From the cell containing the given text, extract its center point as (X, Y) coordinate. 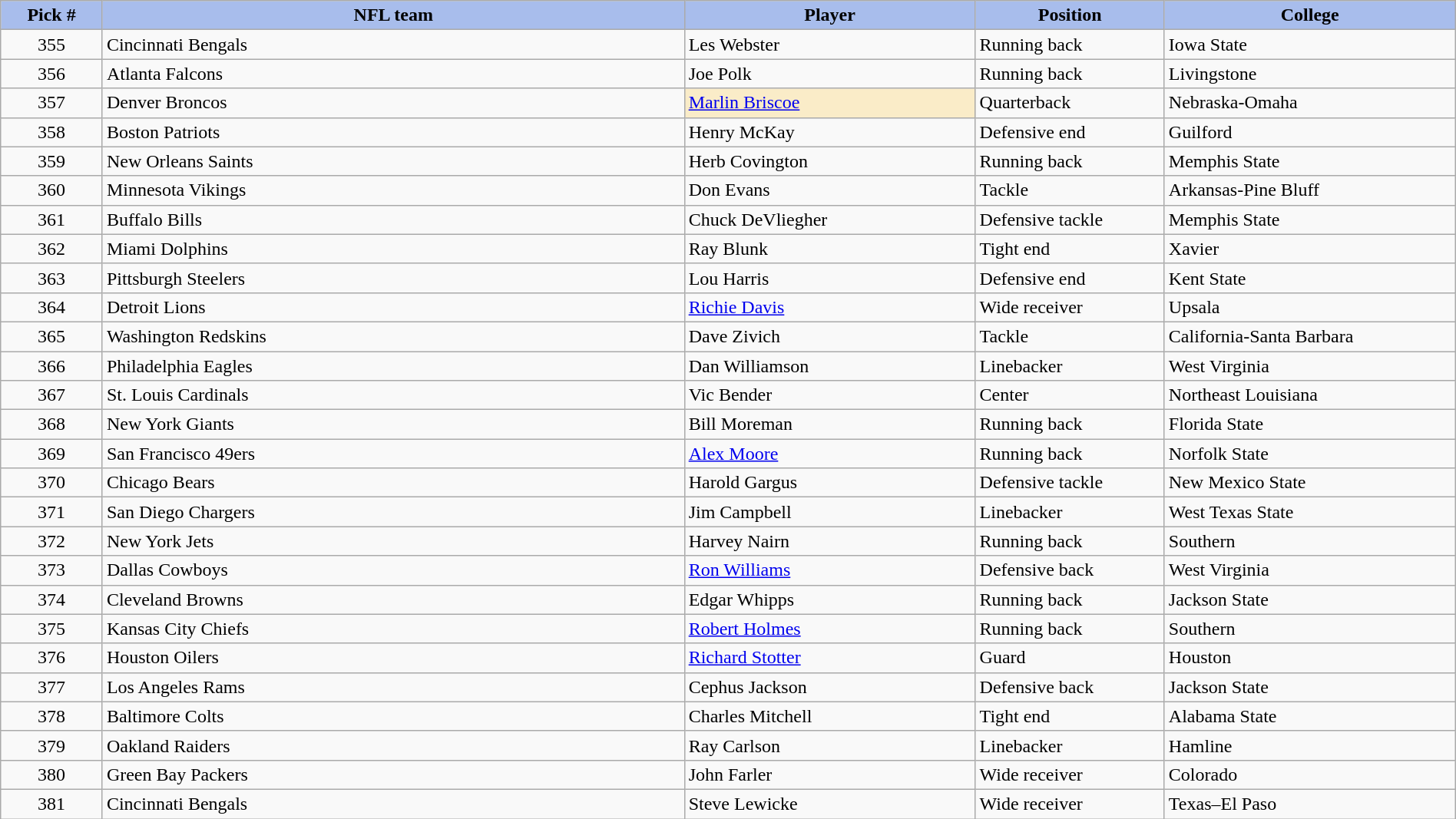
Livingstone (1310, 74)
Robert Holmes (829, 629)
Green Bay Packers (393, 774)
374 (52, 599)
Pittsburgh Steelers (393, 278)
Hamline (1310, 745)
St. Louis Cardinals (393, 395)
357 (52, 103)
Vic Bender (829, 395)
Dan Williamson (829, 366)
Guard (1070, 658)
Guilford (1310, 132)
Don Evans (829, 190)
Charles Mitchell (829, 716)
Quarterback (1070, 103)
Florida State (1310, 424)
Texas–El Paso (1310, 804)
368 (52, 424)
Henry McKay (829, 132)
Edgar Whipps (829, 599)
355 (52, 45)
371 (52, 512)
Philadelphia Eagles (393, 366)
New York Giants (393, 424)
Houston (1310, 658)
Baltimore Colts (393, 716)
Jim Campbell (829, 512)
363 (52, 278)
378 (52, 716)
358 (52, 132)
Richie Davis (829, 307)
373 (52, 570)
367 (52, 395)
Minnesota Vikings (393, 190)
New York Jets (393, 541)
Lou Harris (829, 278)
Joe Polk (829, 74)
John Farler (829, 774)
Center (1070, 395)
Ray Blunk (829, 249)
Harvey Nairn (829, 541)
California-Santa Barbara (1310, 336)
376 (52, 658)
Miami Dolphins (393, 249)
359 (52, 161)
Washington Redskins (393, 336)
Los Angeles Rams (393, 687)
365 (52, 336)
Player (829, 15)
Buffalo Bills (393, 220)
362 (52, 249)
Pick # (52, 15)
380 (52, 774)
364 (52, 307)
Les Webster (829, 45)
Alabama State (1310, 716)
Houston Oilers (393, 658)
Ron Williams (829, 570)
381 (52, 804)
Oakland Raiders (393, 745)
Chicago Bears (393, 483)
Nebraska-Omaha (1310, 103)
370 (52, 483)
Atlanta Falcons (393, 74)
Boston Patriots (393, 132)
Detroit Lions (393, 307)
Harold Gargus (829, 483)
Cephus Jackson (829, 687)
Denver Broncos (393, 103)
Kent State (1310, 278)
Cleveland Browns (393, 599)
Dallas Cowboys (393, 570)
375 (52, 629)
NFL team (393, 15)
377 (52, 687)
San Francisco 49ers (393, 454)
Marlin Briscoe (829, 103)
Position (1070, 15)
Steve Lewicke (829, 804)
Chuck DeVliegher (829, 220)
Upsala (1310, 307)
Colorado (1310, 774)
San Diego Chargers (393, 512)
New Mexico State (1310, 483)
West Texas State (1310, 512)
361 (52, 220)
Arkansas-Pine Bluff (1310, 190)
369 (52, 454)
372 (52, 541)
Herb Covington (829, 161)
Alex Moore (829, 454)
366 (52, 366)
College (1310, 15)
Norfolk State (1310, 454)
Iowa State (1310, 45)
Northeast Louisiana (1310, 395)
360 (52, 190)
Ray Carlson (829, 745)
379 (52, 745)
Kansas City Chiefs (393, 629)
Xavier (1310, 249)
Richard Stotter (829, 658)
Bill Moreman (829, 424)
Dave Zivich (829, 336)
356 (52, 74)
New Orleans Saints (393, 161)
